Pinpoint the cell where the given text exists, returning its [X, Y] midpoint coordinate. 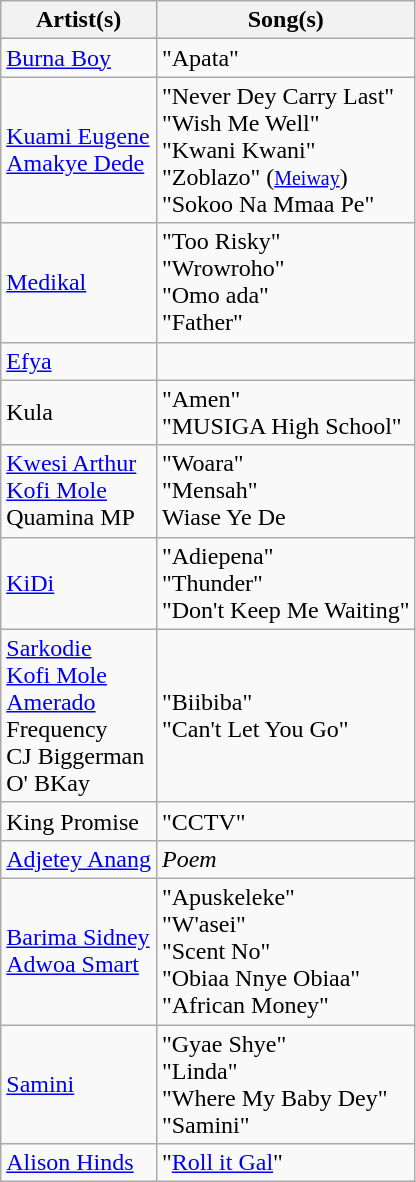
"Gyae Shye""Linda""Where My Baby Dey""Samini" [286, 1084]
"Apata" [286, 58]
Artist(s) [79, 20]
"Roll it Gal" [286, 1163]
Medikal [79, 282]
"Amen""MUSIGA High School" [286, 412]
Alison Hinds [79, 1163]
Kwesi ArthurKofi MoleQuamina MP [79, 491]
Song(s) [286, 20]
"Too Risky""Wrowroho""Omo ada""Father" [286, 282]
Adjetey Anang [79, 859]
Poem [286, 859]
"Adiepena""Thunder""Don't Keep Me Waiting" [286, 583]
KiDi [79, 583]
King Promise [79, 821]
"Woara""Mensah"Wiase Ye De [286, 491]
Samini [79, 1084]
Kula [79, 412]
"CCTV" [286, 821]
Kuami EugeneAmakye Dede [79, 150]
Barima SidneyAdwoa Smart [79, 951]
"Biibiba""Can't Let You Go" [286, 716]
Burna Boy [79, 58]
Efya [79, 361]
"Apuskeleke""W'asei""Scent No""Obiaa Nnye Obiaa""African Money" [286, 951]
SarkodieKofi MoleAmeradoFrequencyCJ BiggermanO' BKay [79, 716]
"Never Dey Carry Last""Wish Me Well" "Kwani Kwani""Zoblazo" (Meiway)"Sokoo Na Mmaa Pe" [286, 150]
